Return the (x, y) coordinate for the center point of the cell that contains the specified text.  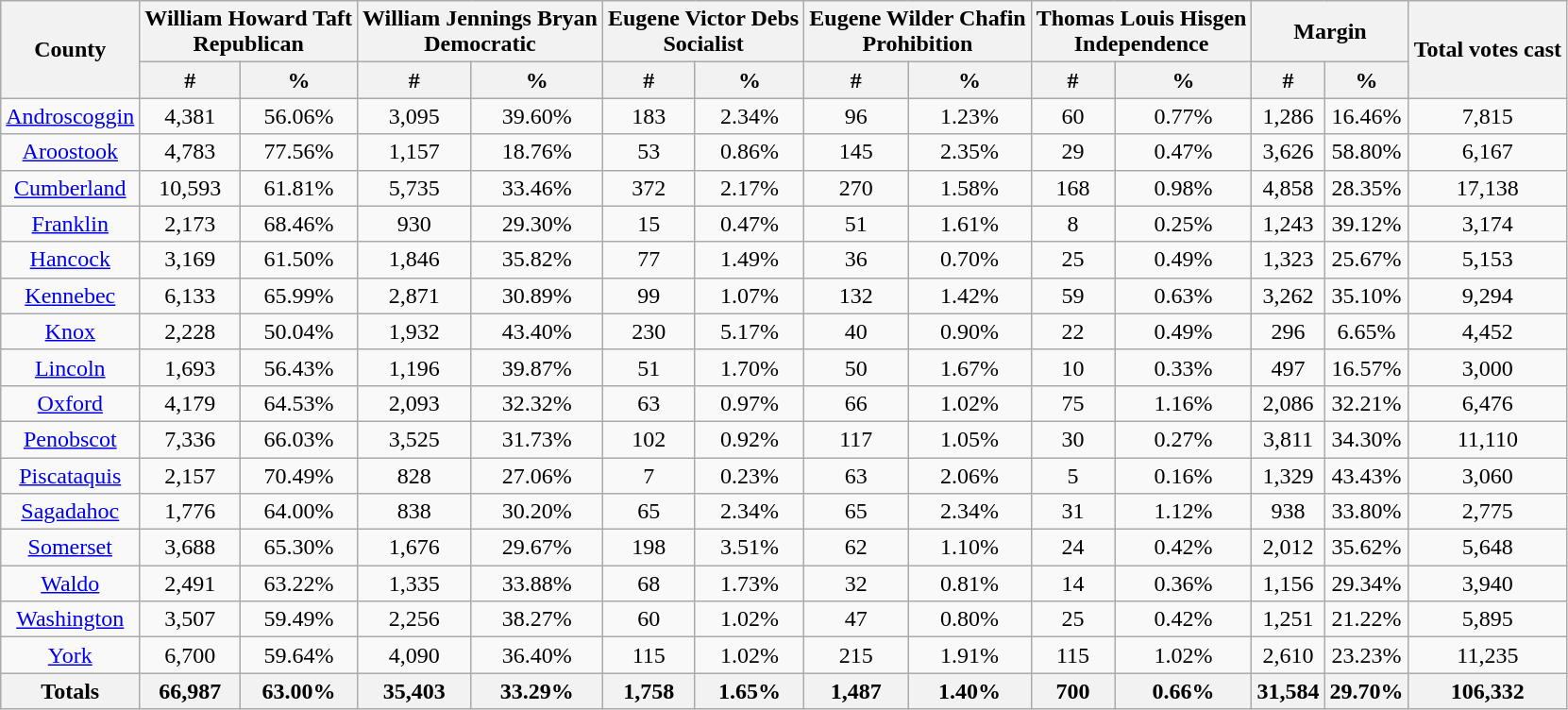
30 (1072, 439)
33.80% (1367, 512)
99 (649, 296)
6,700 (191, 655)
938 (1288, 512)
1,487 (856, 691)
3,525 (413, 439)
65.99% (299, 296)
York (70, 655)
16.46% (1367, 116)
2,086 (1288, 403)
372 (649, 188)
1,286 (1288, 116)
Hancock (70, 260)
Franklin (70, 224)
0.97% (750, 403)
0.77% (1184, 116)
96 (856, 116)
Margin (1330, 32)
5,648 (1488, 548)
59.64% (299, 655)
Thomas Louis HisgenIndependence (1141, 32)
930 (413, 224)
1.23% (969, 116)
William Jennings BryanDemocratic (480, 32)
30.20% (536, 512)
77 (649, 260)
75 (1072, 403)
Kennebec (70, 296)
64.00% (299, 512)
31.73% (536, 439)
64.53% (299, 403)
58.80% (1367, 152)
Total votes cast (1488, 49)
27.06% (536, 475)
828 (413, 475)
47 (856, 619)
63.22% (299, 583)
1,196 (413, 367)
Waldo (70, 583)
1.42% (969, 296)
33.88% (536, 583)
1,156 (1288, 583)
4,090 (413, 655)
168 (1072, 188)
3,169 (191, 260)
1,335 (413, 583)
145 (856, 152)
0.70% (969, 260)
10 (1072, 367)
16.57% (1367, 367)
1.07% (750, 296)
63.00% (299, 691)
10,593 (191, 188)
2.35% (969, 152)
102 (649, 439)
0.92% (750, 439)
31,584 (1288, 691)
230 (649, 331)
2,173 (191, 224)
6,476 (1488, 403)
132 (856, 296)
Lincoln (70, 367)
3,507 (191, 619)
County (70, 49)
65.30% (299, 548)
1,323 (1288, 260)
32.32% (536, 403)
2.17% (750, 188)
0.81% (969, 583)
53 (649, 152)
29.30% (536, 224)
700 (1072, 691)
Piscataquis (70, 475)
1,251 (1288, 619)
Cumberland (70, 188)
3,095 (413, 116)
0.33% (1184, 367)
35,403 (413, 691)
30.89% (536, 296)
0.63% (1184, 296)
5 (1072, 475)
2,012 (1288, 548)
66,987 (191, 691)
838 (413, 512)
77.56% (299, 152)
4,381 (191, 116)
Washington (70, 619)
28.35% (1367, 188)
0.27% (1184, 439)
39.60% (536, 116)
15 (649, 224)
24 (1072, 548)
32.21% (1367, 403)
3,940 (1488, 583)
2,157 (191, 475)
38.27% (536, 619)
4,783 (191, 152)
68.46% (299, 224)
8 (1072, 224)
1,693 (191, 367)
0.36% (1184, 583)
59.49% (299, 619)
62 (856, 548)
1,758 (649, 691)
Sagadahoc (70, 512)
3,060 (1488, 475)
106,332 (1488, 691)
Aroostook (70, 152)
0.90% (969, 331)
29.70% (1367, 691)
14 (1072, 583)
36 (856, 260)
43.40% (536, 331)
296 (1288, 331)
59 (1072, 296)
1,329 (1288, 475)
0.25% (1184, 224)
56.43% (299, 367)
Somerset (70, 548)
1.65% (750, 691)
7 (649, 475)
61.50% (299, 260)
Eugene Victor DebsSocialist (702, 32)
Knox (70, 331)
3,626 (1288, 152)
1.40% (969, 691)
39.12% (1367, 224)
0.98% (1184, 188)
22 (1072, 331)
17,138 (1488, 188)
270 (856, 188)
1,776 (191, 512)
183 (649, 116)
3.51% (750, 548)
2,871 (413, 296)
33.46% (536, 188)
2,610 (1288, 655)
Totals (70, 691)
3,811 (1288, 439)
William Howard TaftRepublican (249, 32)
5,735 (413, 188)
3,174 (1488, 224)
1,846 (413, 260)
215 (856, 655)
0.80% (969, 619)
40 (856, 331)
1,243 (1288, 224)
7,336 (191, 439)
2,491 (191, 583)
4,452 (1488, 331)
1.73% (750, 583)
497 (1288, 367)
35.62% (1367, 548)
3,262 (1288, 296)
11,235 (1488, 655)
1.61% (969, 224)
Androscoggin (70, 116)
23.23% (1367, 655)
50.04% (299, 331)
2,775 (1488, 512)
33.29% (536, 691)
3,000 (1488, 367)
3,688 (191, 548)
29.67% (536, 548)
34.30% (1367, 439)
9,294 (1488, 296)
2,256 (413, 619)
18.76% (536, 152)
56.06% (299, 116)
50 (856, 367)
5.17% (750, 331)
6.65% (1367, 331)
1.12% (1184, 512)
2,093 (413, 403)
61.81% (299, 188)
31 (1072, 512)
Eugene Wilder ChafinProhibition (918, 32)
7,815 (1488, 116)
Penobscot (70, 439)
66.03% (299, 439)
36.40% (536, 655)
4,858 (1288, 188)
32 (856, 583)
25.67% (1367, 260)
1.91% (969, 655)
35.10% (1367, 296)
70.49% (299, 475)
1,157 (413, 152)
1,932 (413, 331)
117 (856, 439)
2.06% (969, 475)
4,179 (191, 403)
29 (1072, 152)
1.70% (750, 367)
6,167 (1488, 152)
1.10% (969, 548)
1,676 (413, 548)
1.49% (750, 260)
1.58% (969, 188)
1.67% (969, 367)
68 (649, 583)
39.87% (536, 367)
43.43% (1367, 475)
66 (856, 403)
0.86% (750, 152)
35.82% (536, 260)
2,228 (191, 331)
1.05% (969, 439)
0.23% (750, 475)
21.22% (1367, 619)
0.66% (1184, 691)
6,133 (191, 296)
5,153 (1488, 260)
11,110 (1488, 439)
5,895 (1488, 619)
29.34% (1367, 583)
0.16% (1184, 475)
Oxford (70, 403)
1.16% (1184, 403)
198 (649, 548)
